Identify which cell holds the provided text, then report its (X, Y) central coordinate. 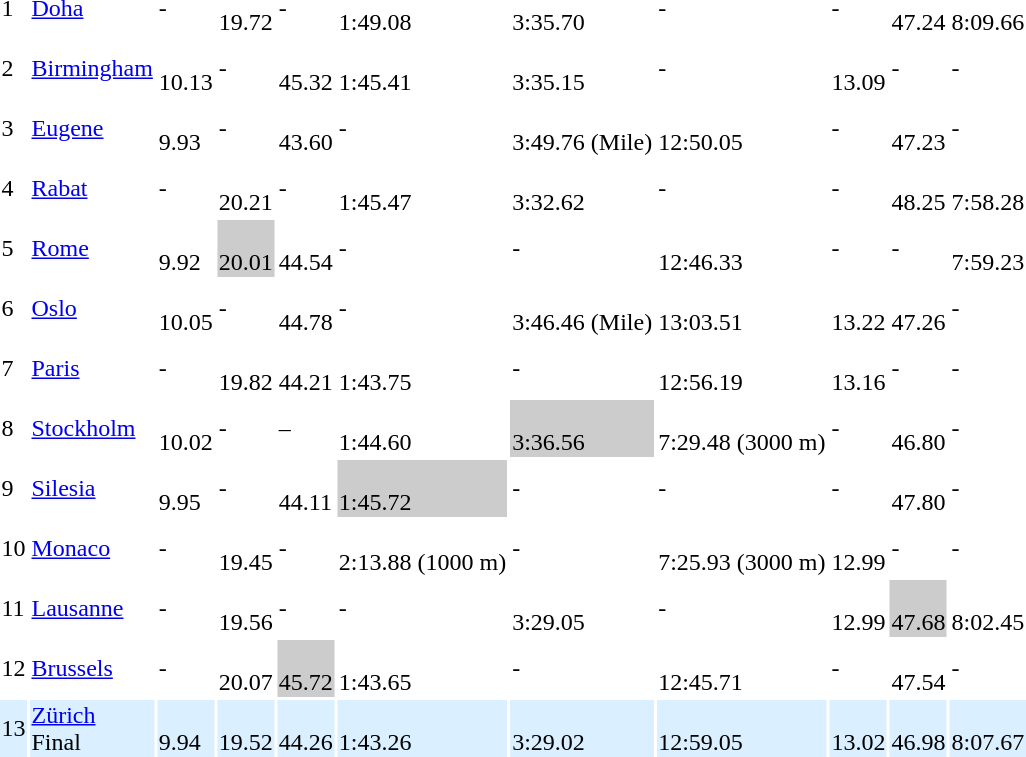
47.23 (918, 128)
12:46.33 (742, 248)
19.82 (246, 368)
5 (14, 248)
Oslo (92, 308)
Birmingham (92, 68)
48.25 (918, 188)
20.07 (246, 668)
12:50.05 (742, 128)
7 (14, 368)
Brussels (92, 668)
44.11 (306, 488)
8:02.45 (988, 608)
11 (14, 608)
9 (14, 488)
3:29.05 (582, 608)
3:36.56 (582, 428)
44.26 (306, 728)
– (306, 428)
46.80 (918, 428)
13.09 (858, 68)
2:13.88 (1000 m) (422, 548)
43.60 (306, 128)
3:49.76 (Mile) (582, 128)
19.52 (246, 728)
7:59.23 (988, 248)
20.21 (246, 188)
Eugene (92, 128)
1:44.60 (422, 428)
3:46.46 (Mile) (582, 308)
47.54 (918, 668)
10.13 (186, 68)
47.80 (918, 488)
3 (14, 128)
1:45.72 (422, 488)
7:29.48 (3000 m) (742, 428)
1:43.65 (422, 668)
13.16 (858, 368)
9.95 (186, 488)
6 (14, 308)
7:58.28 (988, 188)
8:07.67 (988, 728)
13 (14, 728)
1:43.75 (422, 368)
1:45.47 (422, 188)
3:35.15 (582, 68)
13:03.51 (742, 308)
46.98 (918, 728)
Monaco (92, 548)
9.92 (186, 248)
1:43.26 (422, 728)
13.22 (858, 308)
ZürichFinal (92, 728)
44.21 (306, 368)
10.02 (186, 428)
45.32 (306, 68)
2 (14, 68)
12:45.71 (742, 668)
10.05 (186, 308)
8 (14, 428)
7:25.93 (3000 m) (742, 548)
19.45 (246, 548)
Lausanne (92, 608)
20.01 (246, 248)
19.56 (246, 608)
3:32.62 (582, 188)
4 (14, 188)
9.93 (186, 128)
9.94 (186, 728)
Paris (92, 368)
12:59.05 (742, 728)
1:45.41 (422, 68)
12:56.19 (742, 368)
13.02 (858, 728)
Silesia (92, 488)
44.78 (306, 308)
10 (14, 548)
Stockholm (92, 428)
44.54 (306, 248)
3:29.02 (582, 728)
47.26 (918, 308)
Rabat (92, 188)
12 (14, 668)
47.68 (918, 608)
45.72 (306, 668)
Rome (92, 248)
